Scan for the cell matching the given text and deliver its [x, y] coordinate at center. 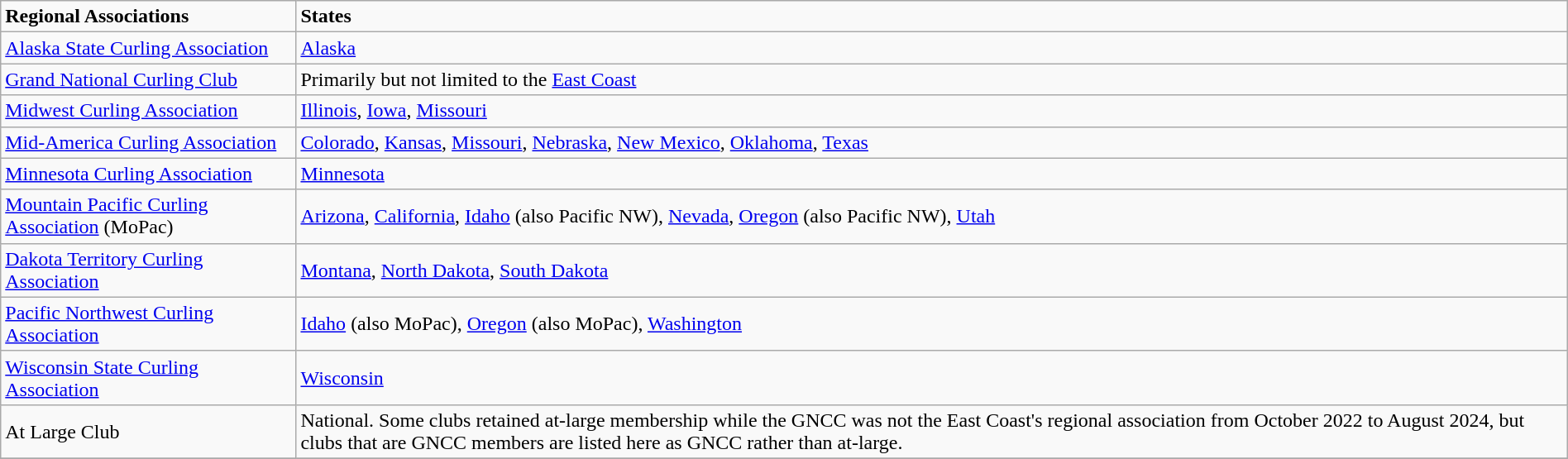
Midwest Curling Association [149, 111]
Regional Associations [149, 17]
Pacific Northwest Curling Association [149, 324]
Colorado, Kansas, Missouri, Nebraska, New Mexico, Oklahoma, Texas [931, 142]
Alaska [931, 48]
Wisconsin State Curling Association [149, 377]
Arizona, California, Idaho (also Pacific NW), Nevada, Oregon (also Pacific NW), Utah [931, 217]
Dakota Territory Curling Association [149, 270]
States [931, 17]
Illinois, Iowa, Missouri [931, 111]
Primarily but not limited to the East Coast [931, 79]
Idaho (also MoPac), Oregon (also MoPac), Washington [931, 324]
Minnesota Curling Association [149, 174]
Mid-America Curling Association [149, 142]
Minnesota [931, 174]
Montana, North Dakota, South Dakota [931, 270]
Mountain Pacific Curling Association (MoPac) [149, 217]
Wisconsin [931, 377]
Alaska State Curling Association [149, 48]
Grand National Curling Club [149, 79]
At Large Club [149, 432]
